Determine the (X, Y) coordinate at the center of the cell enclosing the given text.  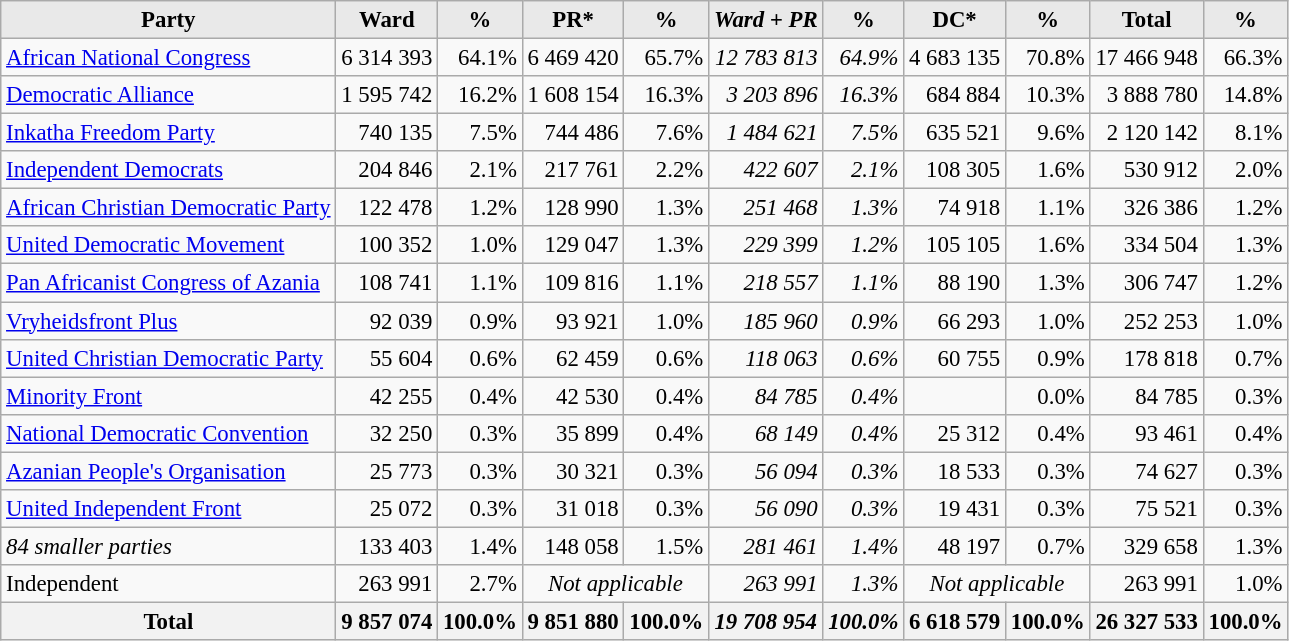
70.8% (1048, 58)
66.3% (1246, 58)
National Democratic Convention (168, 433)
9 857 074 (387, 621)
PR* (573, 20)
2.2% (666, 170)
7.6% (666, 133)
68 149 (766, 433)
Azanian People's Organisation (168, 471)
2.0% (1246, 170)
Inkatha Freedom Party (168, 133)
25 072 (387, 509)
100 352 (387, 245)
128 990 (573, 208)
635 521 (955, 133)
74 918 (955, 208)
422 607 (766, 170)
56 094 (766, 471)
9.6% (1048, 133)
17 466 948 (1146, 58)
108 305 (955, 170)
281 461 (766, 546)
48 197 (955, 546)
229 399 (766, 245)
18 533 (955, 471)
306 747 (1146, 283)
740 135 (387, 133)
88 190 (955, 283)
64.9% (864, 58)
93 461 (1146, 433)
42 530 (573, 396)
19 431 (955, 509)
148 058 (573, 546)
35 899 (573, 433)
10.3% (1048, 95)
2 120 142 (1146, 133)
744 486 (573, 133)
62 459 (573, 358)
133 403 (387, 546)
32 250 (387, 433)
16.2% (480, 95)
1 608 154 (573, 95)
25 773 (387, 471)
251 468 (766, 208)
92 039 (387, 321)
1 484 621 (766, 133)
218 557 (766, 283)
326 386 (1146, 208)
0.0% (1048, 396)
United Independent Front (168, 509)
Party (168, 20)
United Christian Democratic Party (168, 358)
178 818 (1146, 358)
329 658 (1146, 546)
United Democratic Movement (168, 245)
65.7% (666, 58)
6 618 579 (955, 621)
530 912 (1146, 170)
108 741 (387, 283)
185 960 (766, 321)
1 595 742 (387, 95)
6 469 420 (573, 58)
30 321 (573, 471)
14.8% (1246, 95)
55 604 (387, 358)
4 683 135 (955, 58)
56 090 (766, 509)
25 312 (955, 433)
3 888 780 (1146, 95)
204 846 (387, 170)
African Christian Democratic Party (168, 208)
DC* (955, 20)
66 293 (955, 321)
252 253 (1146, 321)
74 627 (1146, 471)
129 047 (573, 245)
9 851 880 (573, 621)
334 504 (1146, 245)
Vryheidsfront Plus (168, 321)
93 921 (573, 321)
684 884 (955, 95)
42 255 (387, 396)
217 761 (573, 170)
Pan Africanist Congress of Azania (168, 283)
109 816 (573, 283)
118 063 (766, 358)
8.1% (1246, 133)
75 521 (1146, 509)
African National Congress (168, 58)
31 018 (573, 509)
105 105 (955, 245)
60 755 (955, 358)
26 327 533 (1146, 621)
64.1% (480, 58)
6 314 393 (387, 58)
122 478 (387, 208)
Democratic Alliance (168, 95)
Independent (168, 584)
19 708 954 (766, 621)
Minority Front (168, 396)
Ward (387, 20)
3 203 896 (766, 95)
1.5% (666, 546)
84 smaller parties (168, 546)
Independent Democrats (168, 170)
12 783 813 (766, 58)
Ward + PR (766, 20)
2.7% (480, 584)
